Determine the (X, Y) coordinate at the center of the cell enclosing the given text.  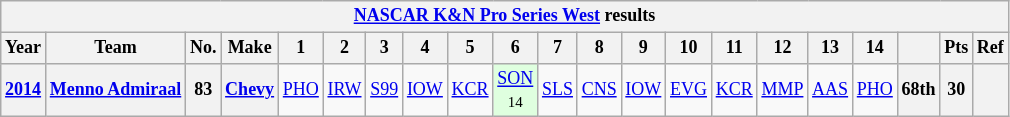
11 (734, 48)
Pts (956, 48)
NASCAR K&N Pro Series West results (504, 16)
SON14 (516, 90)
Menno Admiraal (115, 90)
2014 (24, 90)
68th (918, 90)
IRW (344, 90)
13 (830, 48)
SLS (558, 90)
MMP (782, 90)
3 (384, 48)
10 (689, 48)
9 (644, 48)
8 (599, 48)
Team (115, 48)
Make (250, 48)
14 (874, 48)
CNS (599, 90)
2 (344, 48)
83 (204, 90)
No. (204, 48)
Year (24, 48)
6 (516, 48)
AAS (830, 90)
EVG (689, 90)
5 (470, 48)
Ref (990, 48)
4 (426, 48)
7 (558, 48)
S99 (384, 90)
30 (956, 90)
1 (300, 48)
Chevy (250, 90)
12 (782, 48)
